Provide the [x, y] coordinate of the cell's center where the given text is located.  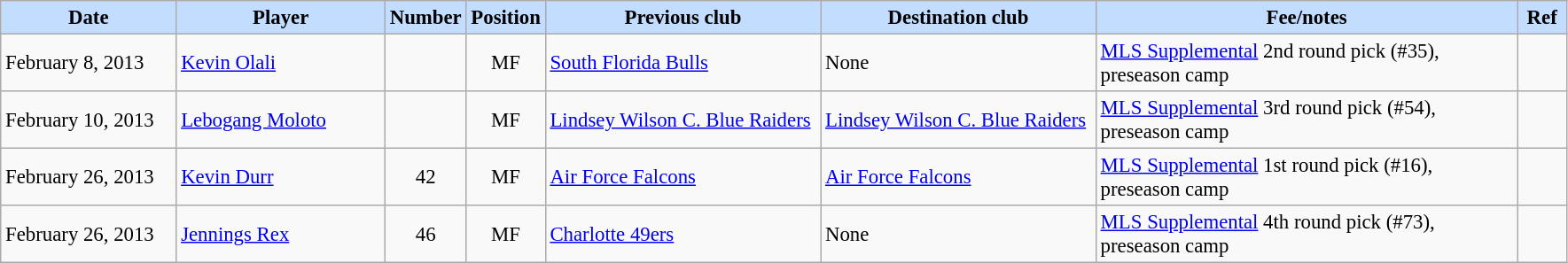
Charlotte 49ers [683, 234]
Number [425, 18]
Player [281, 18]
MLS Supplemental 2nd round pick (#35), preseason camp [1307, 64]
42 [425, 177]
Destination club [959, 18]
MLS Supplemental 4th round pick (#73), preseason camp [1307, 234]
Date [89, 18]
Kevin Durr [281, 177]
Jennings Rex [281, 234]
Ref [1542, 18]
Kevin Olali [281, 64]
Lebogang Moloto [281, 120]
Previous club [683, 18]
MLS Supplemental 1st round pick (#16), preseason camp [1307, 177]
MLS Supplemental 3rd round pick (#54), preseason camp [1307, 120]
February 10, 2013 [89, 120]
Position [505, 18]
Fee/notes [1307, 18]
February 8, 2013 [89, 64]
46 [425, 234]
South Florida Bulls [683, 64]
